Return [x, y] of the center of cell containing provided text 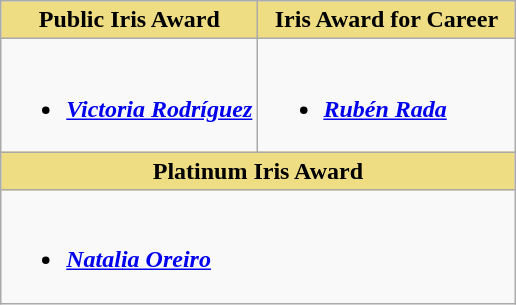
Iris Award for Career [386, 20]
Victoria Rodríguez [130, 96]
Rubén Rada [386, 96]
Public Iris Award [130, 20]
Natalia Oreiro [258, 246]
Platinum Iris Award [258, 171]
